Capture the cell that displays the provided text and extract its [x, y] central coordinate. 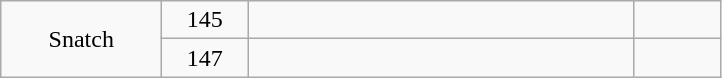
147 [205, 58]
Snatch [82, 39]
145 [205, 20]
